Pinpoint the cell where the given text exists, returning its (X, Y) midpoint coordinate. 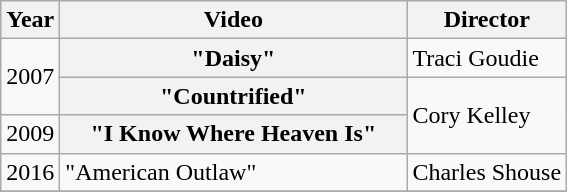
2016 (30, 172)
Year (30, 20)
"Daisy" (234, 58)
Traci Goudie (487, 58)
"I Know Where Heaven Is" (234, 134)
Cory Kelley (487, 115)
Director (487, 20)
"American Outlaw" (234, 172)
"Countrified" (234, 96)
2009 (30, 134)
2007 (30, 77)
Video (234, 20)
Charles Shouse (487, 172)
